Capture the cell that displays the provided text and extract its [x, y] central coordinate. 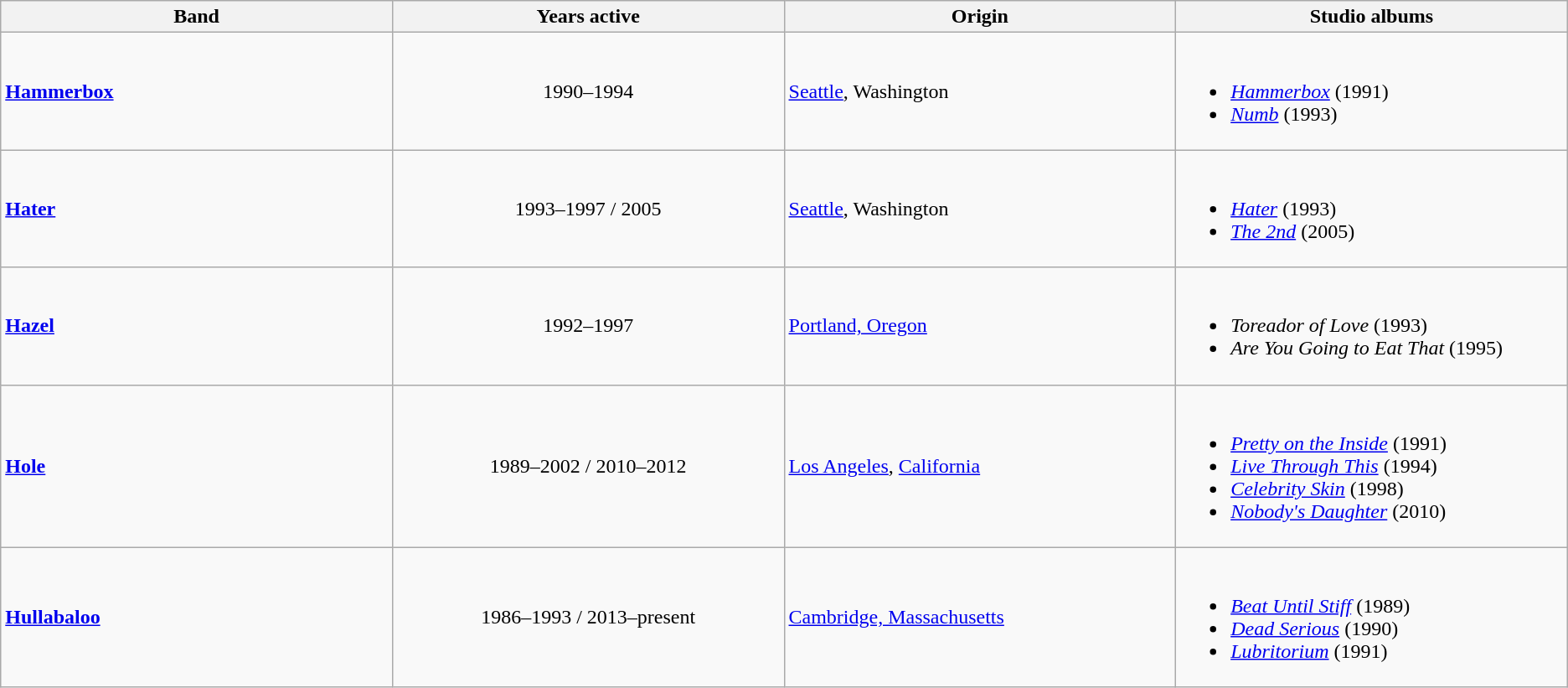
Beat Until Stiff (1989)Dead Serious (1990)Lubritorium (1991) [1372, 617]
Los Angeles, California [980, 466]
Origin [980, 17]
1986–1993 / 2013–present [588, 617]
1993–1997 / 2005 [588, 209]
Pretty on the Inside (1991)Live Through This (1994)Celebrity Skin (1998)Nobody's Daughter (2010) [1372, 466]
1989–2002 / 2010–2012 [588, 466]
1990–1994 [588, 91]
Toreador of Love (1993)Are You Going to Eat That (1995) [1372, 326]
Hole [197, 466]
Studio albums [1372, 17]
Hammerbox (1991)Numb (1993) [1372, 91]
Hazel [197, 326]
Portland, Oregon [980, 326]
1992–1997 [588, 326]
Cambridge, Massachusetts [980, 617]
Hullabaloo [197, 617]
Band [197, 17]
Hammerbox [197, 91]
Hater (1993)The 2nd (2005) [1372, 209]
Years active [588, 17]
Hater [197, 209]
